Search for the cell housing the specified text and yield its (X, Y) center coordinate. 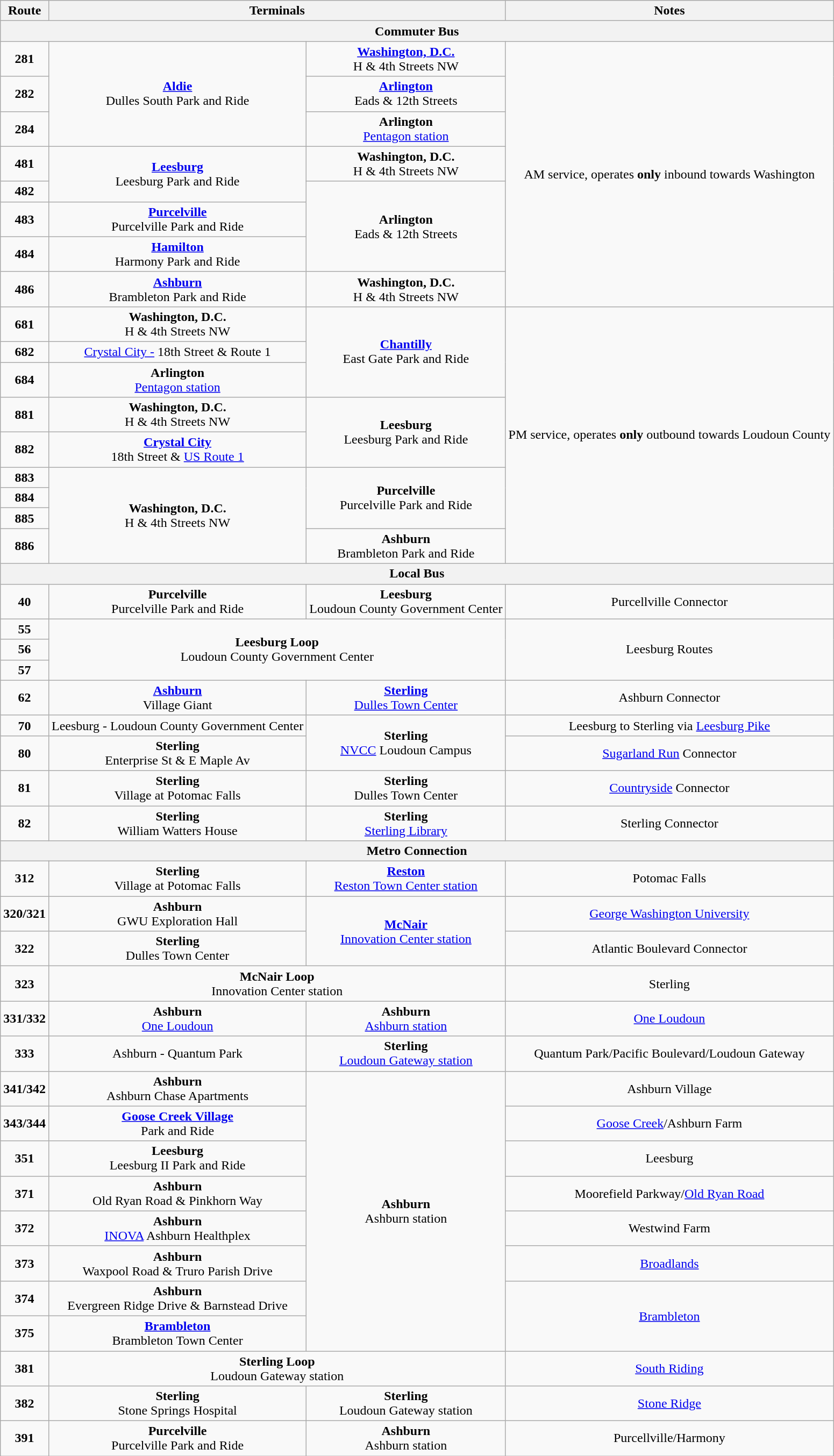
484 (25, 254)
Ashburn - Quantum Park (177, 1054)
ChantillyEast Gate Park and Ride (406, 352)
Purcellville/Harmony (669, 1439)
481 (25, 163)
Sugarland Run Connector (669, 753)
Terminals (277, 11)
81 (25, 788)
AshburnOne Loudoun (177, 1018)
Brambleton (669, 1316)
382 (25, 1403)
Leesburg - Loudoun County Government Center (177, 725)
885 (25, 518)
70 (25, 725)
Stone Ridge (669, 1403)
SterlingSterling Library (406, 823)
56 (25, 650)
PM service, operates only outbound towards Loudoun County (669, 435)
LeesburgLoudoun County Government Center (406, 601)
331/332 (25, 1018)
372 (25, 1228)
333 (25, 1054)
482 (25, 191)
375 (25, 1333)
Leesburg to Sterling via Leesburg Pike (669, 725)
62 (25, 698)
Sterling (669, 984)
Sterling LoopLoudoun Gateway station (277, 1368)
AshburnINOVA Ashburn Healthplex (177, 1228)
Notes (669, 11)
Countryside Connector (669, 788)
Atlantic Boulevard Connector (669, 948)
341/342 (25, 1088)
886 (25, 546)
55 (25, 629)
George Washington University (669, 914)
882 (25, 449)
Commuter Bus (417, 31)
682 (25, 352)
57 (25, 670)
881 (25, 415)
Metro Connection (417, 851)
South Riding (669, 1368)
Goose Creek VillagePark and Ride (177, 1124)
Crystal City18th Street & US Route 1 (177, 449)
684 (25, 380)
AshburnWaxpool Road & Truro Parish Drive (177, 1264)
Leesburg LoopLoudoun County Government Center (277, 650)
RestonReston Town Center station (406, 879)
SterlingEnterprise St & E Maple Av (177, 753)
Crystal City - 18th Street & Route 1 (177, 352)
Ashburn Connector (669, 698)
AshburnAshburn Chase Apartments (177, 1088)
322 (25, 948)
281 (25, 59)
Quantum Park/Pacific Boulevard/Loudoun Gateway (669, 1054)
Goose Creek/Ashburn Farm (669, 1124)
BrambletonBrambleton Town Center (177, 1333)
AshburnOld Ryan Road & Pinkhorn Way (177, 1194)
SterlingNVCC Loudoun Campus (406, 743)
Leesburg (669, 1158)
80 (25, 753)
284 (25, 129)
391 (25, 1439)
381 (25, 1368)
282 (25, 94)
Leesburg Routes (669, 650)
SterlingStone Springs Hospital (177, 1403)
AM service, operates only inbound towards Washington (669, 174)
Broadlands (669, 1264)
LeesburgLeesburg II Park and Ride (177, 1158)
312 (25, 879)
AldieDulles South Park and Ride (177, 94)
SterlingWilliam Watters House (177, 823)
320/321 (25, 914)
40 (25, 601)
82 (25, 823)
Sterling Connector (669, 823)
HamiltonHarmony Park and Ride (177, 254)
Westwind Farm (669, 1228)
351 (25, 1158)
374 (25, 1298)
486 (25, 289)
One Loudoun (669, 1018)
Ashburn Village (669, 1088)
Purcellville Connector (669, 601)
371 (25, 1194)
Potomac Falls (669, 879)
Local Bus (417, 574)
AshburnEvergreen Ridge Drive & Barnstead Drive (177, 1298)
AshburnVillage Giant (177, 698)
McNair LoopInnovation Center station (277, 984)
Moorefield Parkway/Old Ryan Road (669, 1194)
Route (25, 11)
AshburnGWU Exploration Hall (177, 914)
883 (25, 477)
483 (25, 219)
323 (25, 984)
681 (25, 324)
343/344 (25, 1124)
373 (25, 1264)
McNairInnovation Center station (406, 931)
884 (25, 498)
